Extract the (x, y) coordinate from the center of the cell holding the provided text.  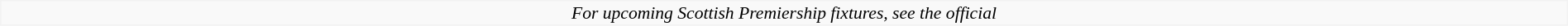
For upcoming Scottish Premiership fixtures, see the official (784, 13)
